Scan for the cell matching the given text and deliver its (x, y) coordinate at center. 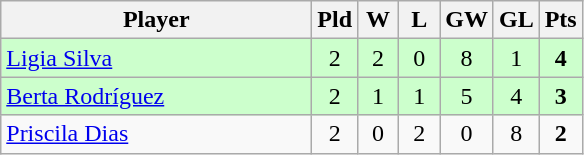
GW (467, 20)
GL (516, 20)
L (420, 20)
3 (560, 96)
Pld (335, 20)
Ligia Silva (156, 58)
W (378, 20)
5 (467, 96)
Berta Rodríguez (156, 96)
Player (156, 20)
Priscila Dias (156, 134)
Pts (560, 20)
